Capture the cell that displays the provided text and extract its [x, y] central coordinate. 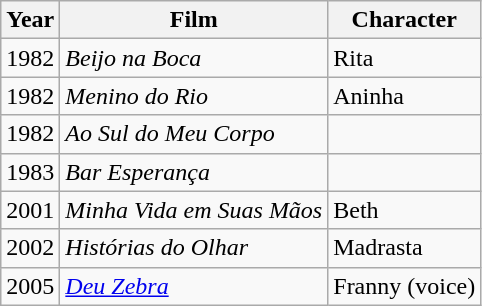
Madrasta [404, 248]
Franny (voice) [404, 286]
Character [404, 20]
2005 [30, 286]
1983 [30, 172]
Bar Esperança [194, 172]
Menino do Rio [194, 96]
Deu Zebra [194, 286]
Year [30, 20]
Aninha [404, 96]
Film [194, 20]
Ao Sul do Meu Corpo [194, 134]
2002 [30, 248]
Rita [404, 58]
Beth [404, 210]
Minha Vida em Suas Mãos [194, 210]
Beijo na Boca [194, 58]
Histórias do Olhar [194, 248]
2001 [30, 210]
